Locate the cell with the specified text and output its [x, y] center coordinate. 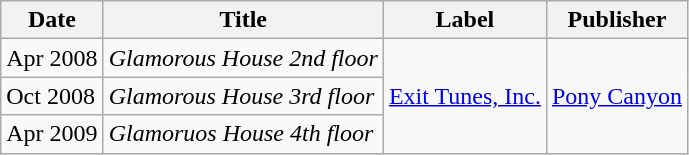
Glamorous House 3rd floor [243, 96]
Apr 2008 [52, 58]
Glamorous House 2nd floor [243, 58]
Pony Canyon [616, 96]
Apr 2009 [52, 134]
Exit Tunes, Inc. [464, 96]
Glamoruos House 4th floor [243, 134]
Label [464, 20]
Publisher [616, 20]
Oct 2008 [52, 96]
Date [52, 20]
Title [243, 20]
